Return the (x, y) coordinate for the center point of the cell that contains the specified text.  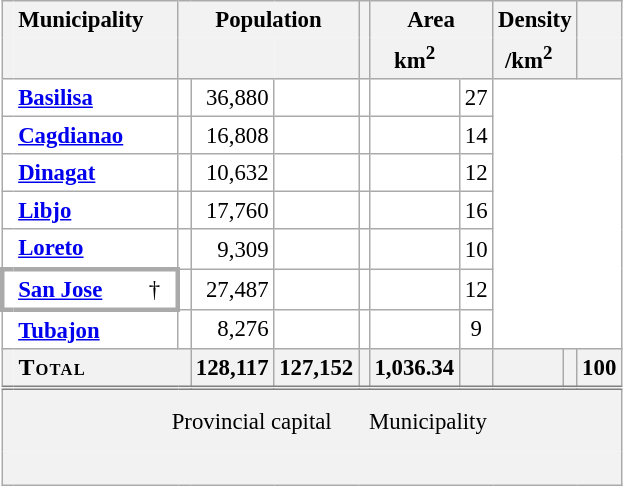
27,487 (232, 290)
10,632 (232, 173)
Population (268, 20)
14 (476, 136)
Area (431, 20)
/km2 (528, 58)
9,309 (232, 250)
Tubajon (96, 328)
36,880 (232, 98)
Total (102, 368)
27 (476, 98)
127,152 (316, 368)
† (156, 290)
8,276 (232, 328)
9 (476, 328)
16 (476, 211)
1,036.34 (414, 368)
16,808 (232, 136)
km2 (414, 58)
Density (535, 20)
128,117 (232, 368)
10 (476, 250)
Libjo (96, 211)
Provincial capital (252, 420)
Dinagat (96, 173)
17,760 (232, 211)
San Jose (74, 290)
100 (600, 368)
Cagdianao (96, 136)
Basilisa (96, 98)
Loreto (96, 250)
